Return the (X, Y) coordinate for the center point of the cell that contains the specified text.  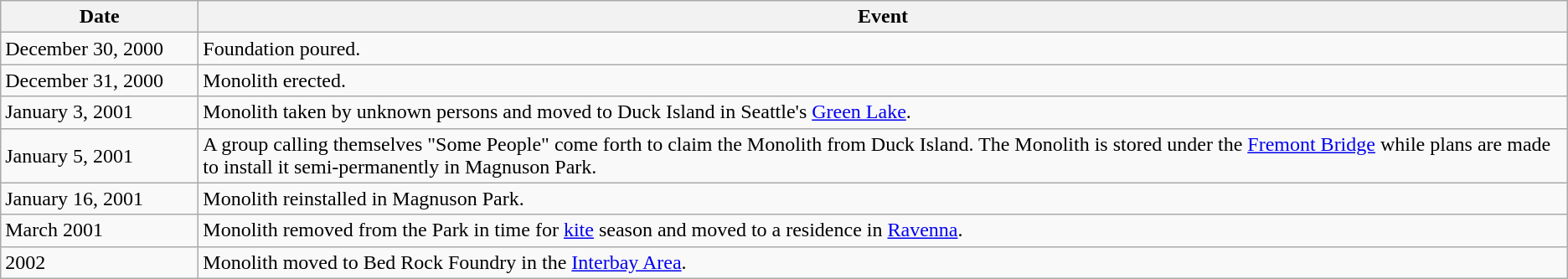
Monolith erected. (883, 80)
December 31, 2000 (100, 80)
Event (883, 17)
Monolith reinstalled in Magnuson Park. (883, 199)
Foundation poured. (883, 49)
January 16, 2001 (100, 199)
Monolith removed from the Park in time for kite season and moved to a residence in Ravenna. (883, 230)
January 5, 2001 (100, 156)
March 2001 (100, 230)
January 3, 2001 (100, 112)
Monolith taken by unknown persons and moved to Duck Island in Seattle's Green Lake. (883, 112)
Date (100, 17)
2002 (100, 262)
December 30, 2000 (100, 49)
Monolith moved to Bed Rock Foundry in the Interbay Area. (883, 262)
